Identify which cell holds the provided text, then report its (x, y) central coordinate. 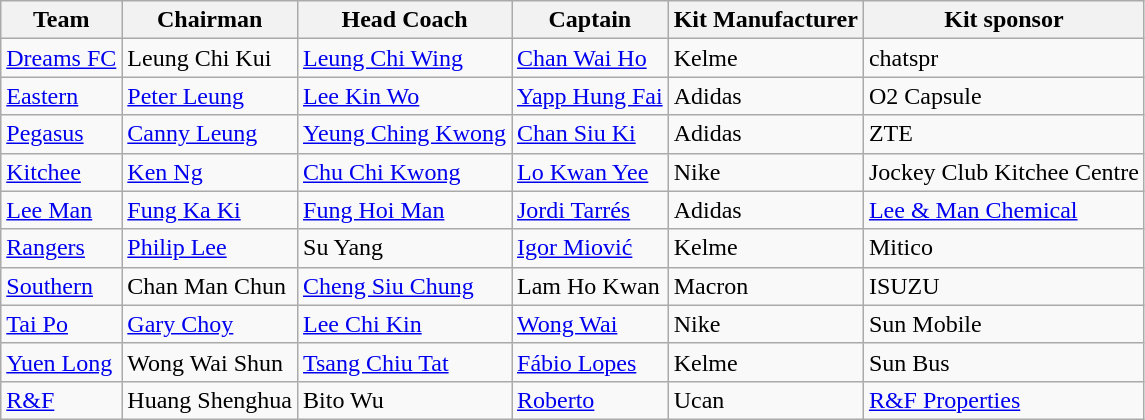
Chan Siu Ki (590, 134)
Macron (766, 286)
Lee & Man Chemical (1004, 210)
Lo Kwan Yee (590, 172)
Southern (62, 286)
R&F (62, 400)
Ucan (766, 400)
Lam Ho Kwan (590, 286)
Su Yang (405, 248)
Canny Leung (210, 134)
Rangers (62, 248)
Kitchee (62, 172)
Eastern (62, 96)
ISUZU (1004, 286)
Pegasus (62, 134)
Gary Choy (210, 324)
Lee Kin Wo (405, 96)
Yuen Long (62, 362)
Huang Shenghua (210, 400)
Tsang Chiu Tat (405, 362)
Cheng Siu Chung (405, 286)
ZTE (1004, 134)
Head Coach (405, 20)
Tai Po (62, 324)
Wong Wai Shun (210, 362)
Philip Lee (210, 248)
Roberto (590, 400)
Team (62, 20)
Chan Man Chun (210, 286)
Leung Chi Kui (210, 58)
Wong Wai (590, 324)
Captain (590, 20)
Leung Chi Wing (405, 58)
Bito Wu (405, 400)
Dreams FC (62, 58)
Chan Wai Ho (590, 58)
Sun Mobile (1004, 324)
Igor Miović (590, 248)
Fábio Lopes (590, 362)
chatspr (1004, 58)
Jockey Club Kitchee Centre (1004, 172)
Peter Leung (210, 96)
Sun Bus (1004, 362)
Fung Ka Ki (210, 210)
Lee Man (62, 210)
Chu Chi Kwong (405, 172)
O2 Capsule (1004, 96)
Lee Chi Kin (405, 324)
Yapp Hung Fai (590, 96)
Chairman (210, 20)
Mitico (1004, 248)
Yeung Ching Kwong (405, 134)
R&F Properties (1004, 400)
Kit Manufacturer (766, 20)
Jordi Tarrés (590, 210)
Kit sponsor (1004, 20)
Ken Ng (210, 172)
Fung Hoi Man (405, 210)
